Return (x, y) of the center of cell containing provided text 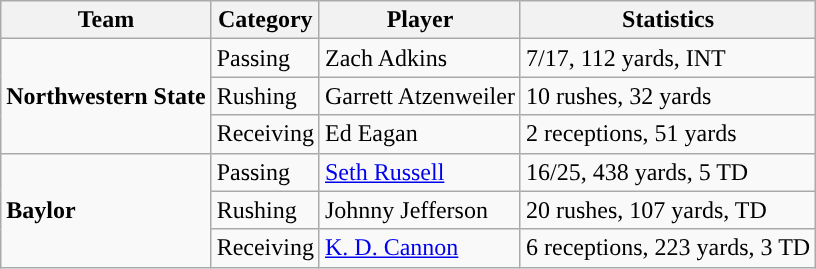
6 receptions, 223 yards, 3 TD (668, 248)
Northwestern State (106, 96)
Garrett Atzenweiler (420, 96)
16/25, 438 yards, 5 TD (668, 172)
Player (420, 20)
20 rushes, 107 yards, TD (668, 210)
2 receptions, 51 yards (668, 134)
7/17, 112 yards, INT (668, 58)
Johnny Jefferson (420, 210)
Seth Russell (420, 172)
K. D. Cannon (420, 248)
Baylor (106, 210)
Ed Eagan (420, 134)
Zach Adkins (420, 58)
Team (106, 20)
Category (265, 20)
10 rushes, 32 yards (668, 96)
Statistics (668, 20)
